Scan for the cell matching the given text and deliver its [X, Y] coordinate at center. 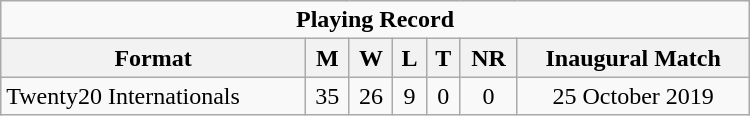
35 [327, 96]
L [410, 58]
M [327, 58]
25 October 2019 [633, 96]
NR [488, 58]
W [371, 58]
T [443, 58]
26 [371, 96]
9 [410, 96]
Format [154, 58]
Playing Record [375, 20]
Twenty20 Internationals [154, 96]
Inaugural Match [633, 58]
